Determine the (x, y) coordinate at the center of the cell enclosing the given text.  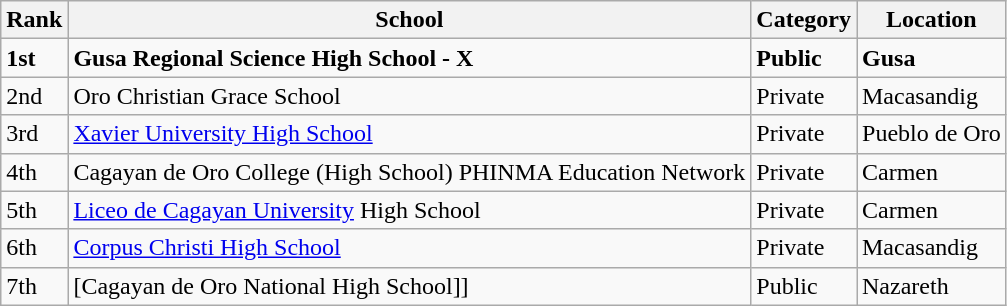
5th (34, 210)
Gusa Regional Science High School - X (410, 58)
2nd (34, 96)
Cagayan de Oro College (High School) PHINMA Education Network (410, 172)
Oro Christian Grace School (410, 96)
Xavier University High School (410, 134)
Location (931, 20)
6th (34, 248)
Pueblo de Oro (931, 134)
Corpus Christi High School (410, 248)
Liceo de Cagayan University High School (410, 210)
[Cagayan de Oro National High School]] (410, 286)
Nazareth (931, 286)
3rd (34, 134)
1st (34, 58)
School (410, 20)
7th (34, 286)
Category (804, 20)
Gusa (931, 58)
Rank (34, 20)
4th (34, 172)
